Return the (X, Y) coordinate for the center point of the cell that contains the specified text.  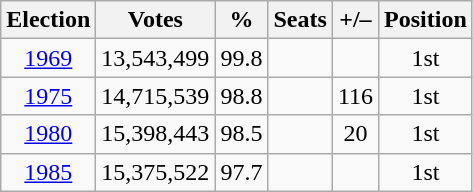
15,398,443 (156, 134)
Votes (156, 20)
1985 (48, 172)
20 (355, 134)
1975 (48, 96)
Seats (300, 20)
116 (355, 96)
98.8 (242, 96)
98.5 (242, 134)
+/– (355, 20)
1980 (48, 134)
99.8 (242, 58)
97.7 (242, 172)
13,543,499 (156, 58)
15,375,522 (156, 172)
Election (48, 20)
Position (426, 20)
14,715,539 (156, 96)
% (242, 20)
1969 (48, 58)
